Find where the given text appears and provide that cell's center as [X, Y] coordinate. 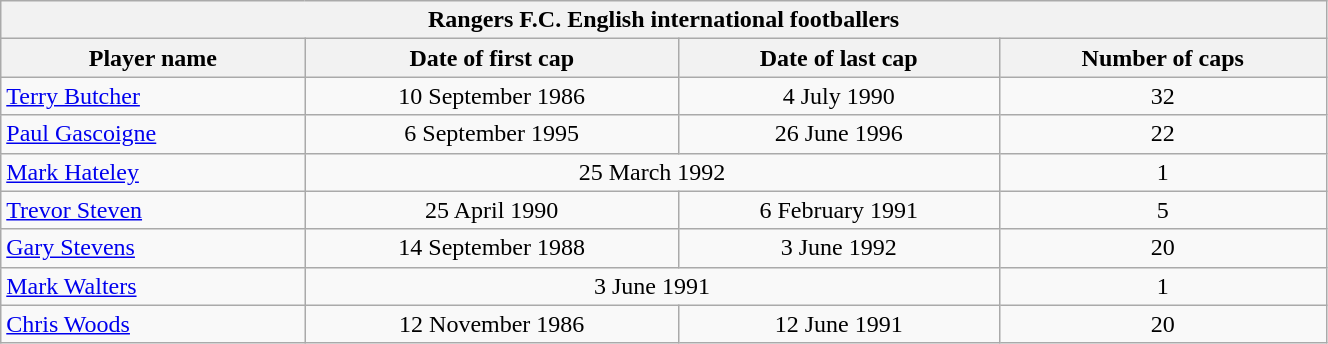
Terry Butcher [153, 96]
25 March 1992 [652, 172]
22 [1162, 134]
6 February 1991 [838, 210]
4 July 1990 [838, 96]
Rangers F.C. English international footballers [664, 20]
Player name [153, 58]
10 September 1986 [492, 96]
Paul Gascoigne [153, 134]
3 June 1991 [652, 286]
Date of last cap [838, 58]
Mark Walters [153, 286]
26 June 1996 [838, 134]
6 September 1995 [492, 134]
Gary Stevens [153, 248]
Date of first cap [492, 58]
Mark Hateley [153, 172]
Trevor Steven [153, 210]
32 [1162, 96]
Chris Woods [153, 324]
12 June 1991 [838, 324]
Number of caps [1162, 58]
3 June 1992 [838, 248]
25 April 1990 [492, 210]
5 [1162, 210]
12 November 1986 [492, 324]
14 September 1988 [492, 248]
